Provide the (X, Y) coordinate of the cell's center where the given text is located.  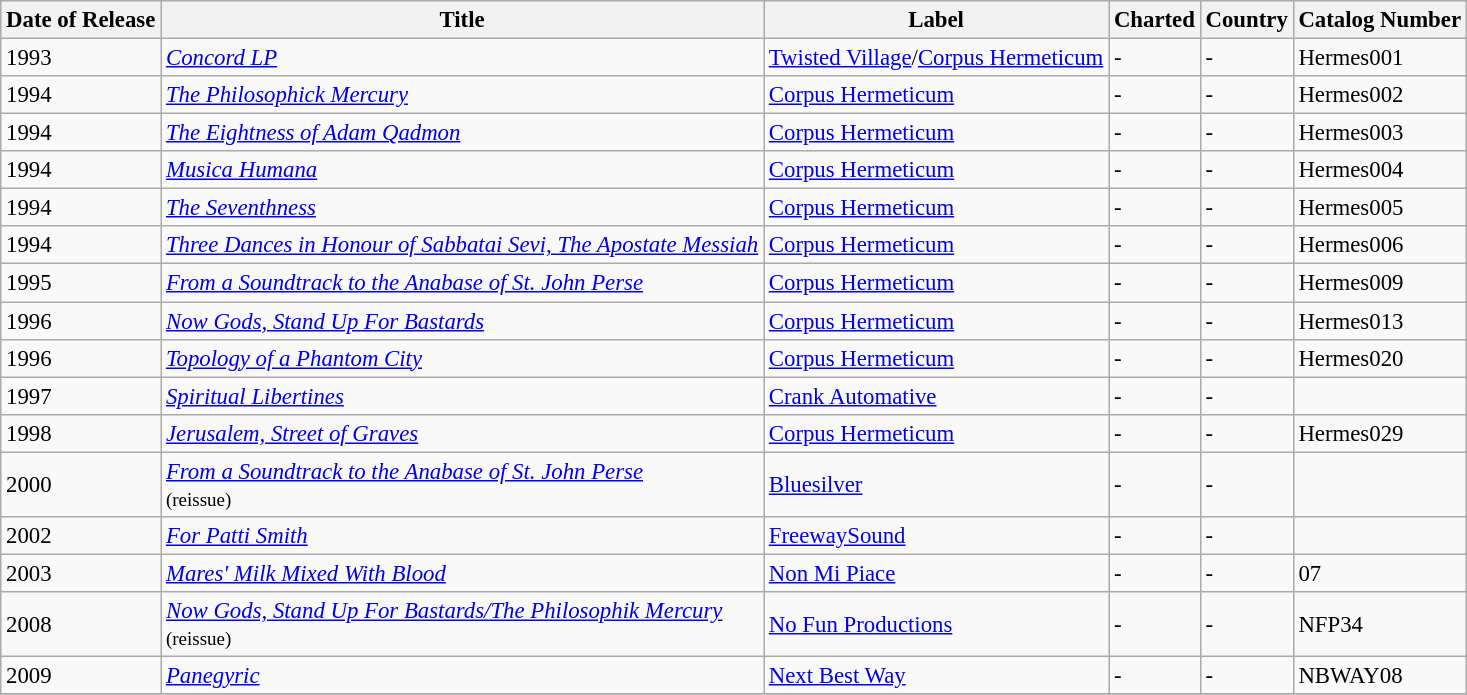
Crank Automative (936, 396)
Charted (1155, 20)
1995 (81, 283)
Date of Release (81, 20)
From a Soundtrack to the Anabase of St. John Perse(reissue) (462, 484)
Topology of a Phantom City (462, 358)
Twisted Village/Corpus Hermeticum (936, 58)
Hermes005 (1380, 208)
2000 (81, 484)
Hermes029 (1380, 433)
Now Gods, Stand Up For Bastards/The Philosophik Mercury(reissue) (462, 624)
Bluesilver (936, 484)
1997 (81, 396)
Hermes020 (1380, 358)
FreewaySound (936, 536)
2002 (81, 536)
2008 (81, 624)
Panegyric (462, 675)
Three Dances in Honour of Sabbatai Sevi, The Apostate Messiah (462, 245)
07 (1380, 573)
2009 (81, 675)
The Philosophick Mercury (462, 95)
The Seventhness (462, 208)
Hermes003 (1380, 133)
The Eightness of Adam Qadmon (462, 133)
Hermes001 (1380, 58)
No Fun Productions (936, 624)
Title (462, 20)
Mares' Milk Mixed With Blood (462, 573)
Hermes006 (1380, 245)
Hermes009 (1380, 283)
1993 (81, 58)
Hermes002 (1380, 95)
From a Soundtrack to the Anabase of St. John Perse (462, 283)
NBWAY08 (1380, 675)
Now Gods, Stand Up For Bastards (462, 321)
Catalog Number (1380, 20)
Spiritual Libertines (462, 396)
Concord LP (462, 58)
Label (936, 20)
Next Best Way (936, 675)
Country (1246, 20)
2003 (81, 573)
Musica Humana (462, 170)
Hermes013 (1380, 321)
Jerusalem, Street of Graves (462, 433)
For Patti Smith (462, 536)
1998 (81, 433)
NFP34 (1380, 624)
Hermes004 (1380, 170)
Non Mi Piace (936, 573)
